Capture the cell that displays the provided text and extract its (X, Y) central coordinate. 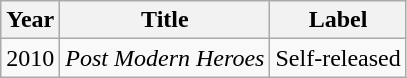
Post Modern Heroes (165, 58)
Label (338, 20)
Year (30, 20)
2010 (30, 58)
Title (165, 20)
Self-released (338, 58)
